Output the [X, Y] coordinate of the center of the cell containing the given text.  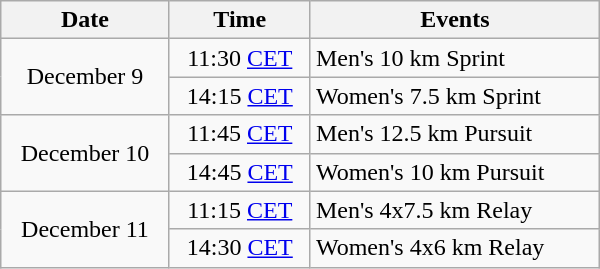
December 9 [85, 77]
Men's 12.5 km Pursuit [454, 134]
Women's 4x6 km Relay [454, 248]
11:15 CET [240, 210]
Men's 10 km Sprint [454, 58]
Date [85, 20]
11:45 CET [240, 134]
December 10 [85, 153]
Women's 10 km Pursuit [454, 172]
Time [240, 20]
14:45 CET [240, 172]
Women's 7.5 km Sprint [454, 96]
December 11 [85, 229]
14:30 CET [240, 248]
Men's 4x7.5 km Relay [454, 210]
Events [454, 20]
14:15 CET [240, 96]
11:30 CET [240, 58]
